Search for the cell housing the specified text and yield its (x, y) center coordinate. 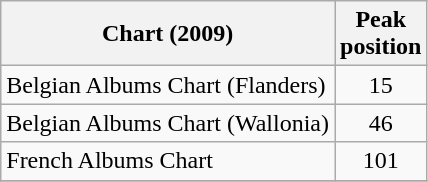
French Albums Chart (168, 161)
Belgian Albums Chart (Wallonia) (168, 123)
Peakposition (380, 34)
Belgian Albums Chart (Flanders) (168, 85)
Chart (2009) (168, 34)
101 (380, 161)
46 (380, 123)
15 (380, 85)
